Extract the (X, Y) coordinate from the center of the cell holding the provided text.  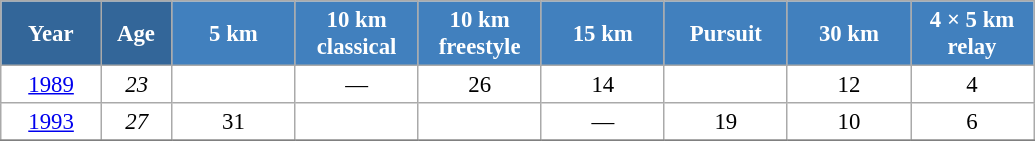
1993 (52, 122)
26 (480, 85)
5 km (234, 34)
23 (136, 85)
31 (234, 122)
10 km freestyle (480, 34)
27 (136, 122)
12 (848, 85)
10 (848, 122)
6 (972, 122)
Year (52, 34)
14 (602, 85)
19 (726, 122)
15 km (602, 34)
Pursuit (726, 34)
10 km classical (356, 34)
4 × 5 km relay (972, 34)
30 km (848, 34)
1989 (52, 85)
Age (136, 34)
4 (972, 85)
